Extract the (X, Y) coordinate from the center of the cell holding the provided text.  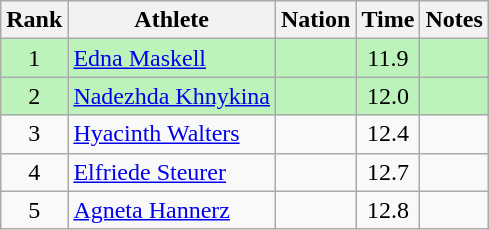
12.8 (388, 210)
3 (34, 134)
1 (34, 58)
Hyacinth Walters (172, 134)
Athlete (172, 20)
Agneta Hannerz (172, 210)
12.0 (388, 96)
2 (34, 96)
Nadezhda Khnykina (172, 96)
Notes (454, 20)
12.7 (388, 172)
5 (34, 210)
11.9 (388, 58)
12.4 (388, 134)
Rank (34, 20)
Elfriede Steurer (172, 172)
4 (34, 172)
Edna Maskell (172, 58)
Time (388, 20)
Nation (316, 20)
